Capture the cell that displays the provided text and extract its [x, y] central coordinate. 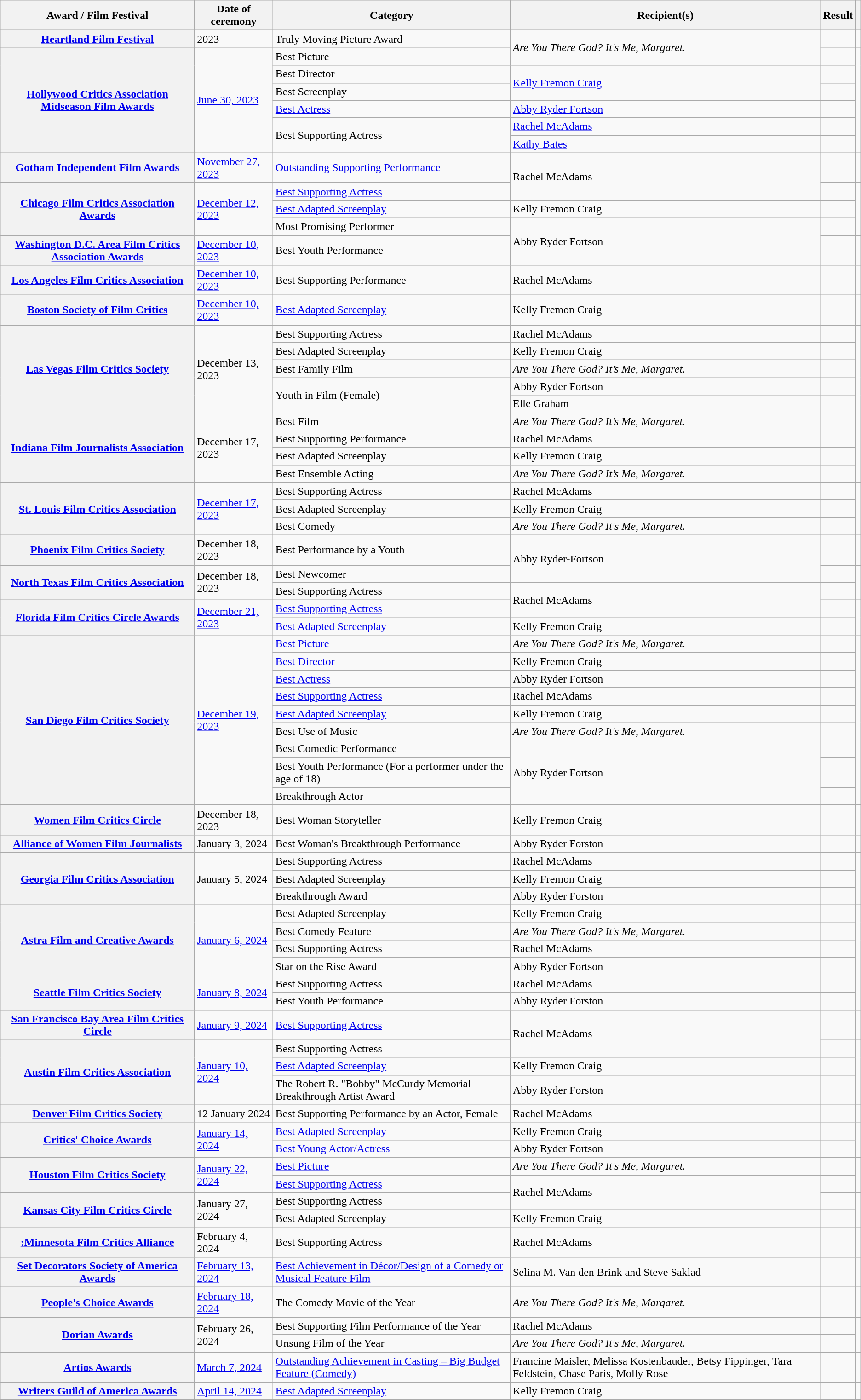
Kathy Bates [665, 144]
Set Decorators Society of America Awards [98, 1272]
January 9, 2024 [234, 1025]
Chicago Film Critics Association Awards [98, 209]
Alliance of Women Film Journalists [98, 843]
February 26, 2024 [234, 1335]
Las Vegas Film Critics Society [98, 369]
Best Woman's Breakthrough Performance [391, 843]
Kansas City Film Critics Circle [98, 1210]
February 18, 2024 [234, 1302]
Best Comedic Performance [391, 749]
Recipient(s) [665, 16]
Dorian Awards [98, 1335]
Best Screenplay [391, 92]
December 13, 2023 [234, 369]
December 21, 2023 [234, 618]
San Francisco Bay Area Film Critics Circle [98, 1025]
Breakthrough Actor [391, 796]
Francine Maisler, Melissa Kostenbauder, Betsy Fippinger, Tara Feldstein, Chase Paris, Molly Rose [665, 1367]
January 10, 2024 [234, 1073]
Writers Guild of America Awards [98, 1391]
Washington D.C. Area Film Critics Association Awards [98, 250]
February 4, 2024 [234, 1243]
February 13, 2024 [234, 1272]
Category [391, 16]
Seattle Film Critics Society [98, 993]
Astra Film and Creative Awards [98, 940]
November 27, 2023 [234, 167]
January 14, 2024 [234, 1140]
Result [838, 16]
Selina M. Van den Brink and Steve Saklad [665, 1272]
:Minnesota Film Critics Alliance [98, 1243]
January 3, 2024 [234, 843]
Denver Film Critics Society [98, 1113]
January 5, 2024 [234, 878]
January 27, 2024 [234, 1210]
Best Ensemble Acting [391, 474]
Women Film Critics Circle [98, 820]
Best Supporting Performance by an Actor, Female [391, 1113]
Truly Moving Picture Award [391, 39]
Best Young Actor/Actress [391, 1148]
Houston Film Critics Society [98, 1175]
Best Comedy Feature [391, 931]
Artios Awards [98, 1367]
Boston Society of Film Critics [98, 310]
December 19, 2023 [234, 720]
Critics' Choice Awards [98, 1140]
Heartland Film Festival [98, 39]
Unsung Film of the Year [391, 1343]
April 14, 2024 [234, 1391]
Best Comedy [391, 526]
Best Youth Performance (For a performer under the age of 18) [391, 773]
Best Newcomer [391, 574]
Breakthrough Award [391, 896]
Abby Ryder-Fortson [665, 558]
Florida Film Critics Circle Awards [98, 618]
San Diego Film Critics Society [98, 720]
Best Woman Storyteller [391, 820]
St. Louis Film Critics Association [98, 509]
Best Supporting Film Performance of the Year [391, 1326]
Phoenix Film Critics Society [98, 550]
12 January 2024 [234, 1113]
The Robert R. "Bobby" McCurdy Memorial Breakthrough Artist Award [391, 1090]
Outstanding Supporting Performance [391, 167]
Austin Film Critics Association [98, 1073]
Most Promising Performer [391, 226]
Date of ceremony [234, 16]
Gotham Independent Film Awards [98, 167]
Best Achievement in Décor/Design of a Comedy or Musical Feature Film [391, 1272]
June 30, 2023 [234, 100]
January 6, 2024 [234, 940]
Best Family Film [391, 369]
Award / Film Festival [98, 16]
Indiana Film Journalists Association [98, 448]
March 7, 2024 [234, 1367]
January 8, 2024 [234, 993]
Best Performance by a Youth [391, 550]
Best Use of Music [391, 731]
North Texas Film Critics Association [98, 582]
Georgia Film Critics Association [98, 878]
Hollywood Critics Association Midseason Film Awards [98, 100]
Elle Graham [665, 404]
Los Angeles Film Critics Association [98, 281]
Star on the Rise Award [391, 966]
People's Choice Awards [98, 1302]
January 22, 2024 [234, 1175]
Best Film [391, 421]
Youth in Film (Female) [391, 395]
December 12, 2023 [234, 209]
The Comedy Movie of the Year [391, 1302]
2023 [234, 39]
Outstanding Achievement in Casting – Big Budget Feature (Comedy) [391, 1367]
